Search for the cell housing the specified text and yield its [X, Y] center coordinate. 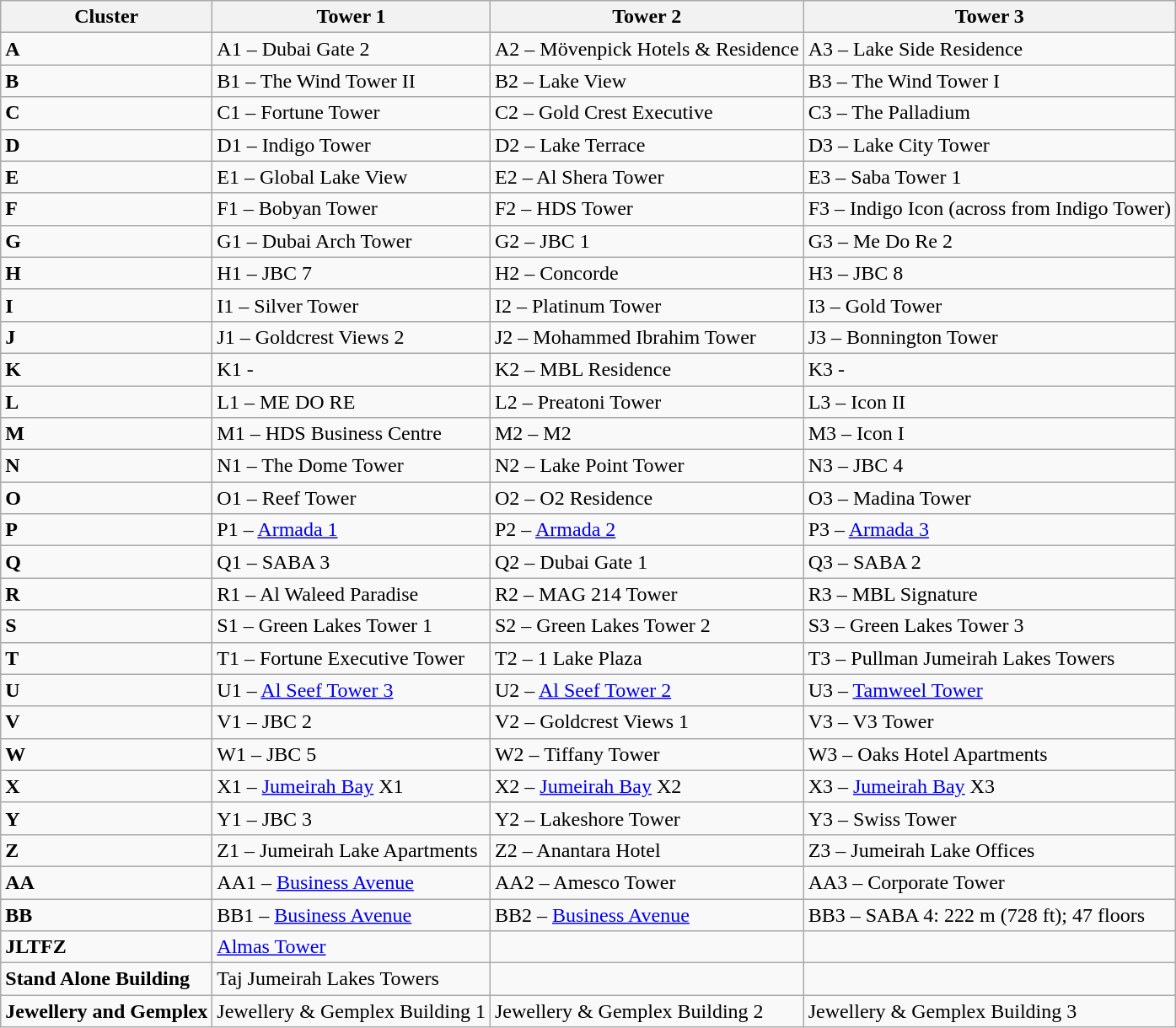
M2 – M2 [647, 434]
N3 – JBC 4 [990, 466]
JLTFZ [106, 947]
I3 – Gold Tower [990, 305]
E3 – Saba Tower 1 [990, 177]
V3 – V3 Tower [990, 722]
Cluster [106, 17]
L1 – ME DO RE [352, 402]
K [106, 369]
Z1 – Jumeirah Lake Apartments [352, 850]
Tower 3 [990, 17]
A3 – Lake Side Residence [990, 49]
P [106, 530]
Z [106, 850]
Jewellery & Gemplex Building 3 [990, 1011]
M [106, 434]
R1 – Al Waleed Paradise [352, 594]
G1 – Dubai Arch Tower [352, 241]
AA3 – Corporate Tower [990, 882]
Y2 – Lakeshore Tower [647, 818]
L [106, 402]
AA2 – Amesco Tower [647, 882]
A [106, 49]
S1 – Green Lakes Tower 1 [352, 626]
B1 – The Wind Tower II [352, 81]
P3 – Armada 3 [990, 530]
V1 – JBC 2 [352, 722]
B [106, 81]
Jewellery and Gemplex [106, 1011]
C2 – Gold Crest Executive [647, 113]
W3 – Oaks Hotel Apartments [990, 754]
D2 – Lake Terrace [647, 145]
I [106, 305]
N [106, 466]
E1 – Global Lake View [352, 177]
BB2 – Business Avenue [647, 914]
T3 – Pullman Jumeirah Lakes Towers [990, 658]
U [106, 690]
K2 – MBL Residence [647, 369]
Q3 – SABA 2 [990, 562]
H3 – JBC 8 [990, 273]
S3 – Green Lakes Tower 3 [990, 626]
P1 – Armada 1 [352, 530]
Y1 – JBC 3 [352, 818]
U2 – Al Seef Tower 2 [647, 690]
J [106, 337]
L3 – Icon II [990, 402]
R2 – MAG 214 Tower [647, 594]
C1 – Fortune Tower [352, 113]
P2 – Armada 2 [647, 530]
H [106, 273]
B3 – The Wind Tower I [990, 81]
Q1 – SABA 3 [352, 562]
O2 – O2 Residence [647, 498]
M3 – Icon I [990, 434]
M1 – HDS Business Centre [352, 434]
Z2 – Anantara Hotel [647, 850]
F3 – Indigo Icon (across from Indigo Tower) [990, 209]
BB3 – SABA 4: 222 m (728 ft); 47 floors [990, 914]
Taj Jumeirah Lakes Towers [352, 979]
N1 – The Dome Tower [352, 466]
A2 – Mövenpick Hotels & Residence [647, 49]
N2 – Lake Point Tower [647, 466]
E [106, 177]
V [106, 722]
I2 – Platinum Tower [647, 305]
Y3 – Swiss Tower [990, 818]
R [106, 594]
Y [106, 818]
H2 – Concorde [647, 273]
S2 – Green Lakes Tower 2 [647, 626]
G3 – Me Do Re 2 [990, 241]
Almas Tower [352, 947]
T1 – Fortune Executive Tower [352, 658]
H1 – JBC 7 [352, 273]
I1 – Silver Tower [352, 305]
T2 – 1 Lake Plaza [647, 658]
K1 - [352, 369]
C [106, 113]
D1 – Indigo Tower [352, 145]
Z3 – Jumeirah Lake Offices [990, 850]
W [106, 754]
X1 – Jumeirah Bay X1 [352, 786]
X3 – Jumeirah Bay X3 [990, 786]
Jewellery & Gemplex Building 2 [647, 1011]
E2 – Al Shera Tower [647, 177]
C3 – The Palladium [990, 113]
J2 – Mohammed Ibrahim Tower [647, 337]
Q [106, 562]
U1 – Al Seef Tower 3 [352, 690]
Stand Alone Building [106, 979]
D [106, 145]
Q2 – Dubai Gate 1 [647, 562]
BB1 – Business Avenue [352, 914]
S [106, 626]
AA1 – Business Avenue [352, 882]
K3 - [990, 369]
O3 – Madina Tower [990, 498]
Jewellery & Gemplex Building 1 [352, 1011]
F1 – Bobyan Tower [352, 209]
F [106, 209]
Tower 2 [647, 17]
G [106, 241]
R3 – MBL Signature [990, 594]
X [106, 786]
L2 – Preatoni Tower [647, 402]
G2 – JBC 1 [647, 241]
O [106, 498]
B2 – Lake View [647, 81]
O1 – Reef Tower [352, 498]
X2 – Jumeirah Bay X2 [647, 786]
U3 – Tamweel Tower [990, 690]
W2 – Tiffany Tower [647, 754]
Tower 1 [352, 17]
D3 – Lake City Tower [990, 145]
V2 – Goldcrest Views 1 [647, 722]
F2 – HDS Tower [647, 209]
BB [106, 914]
J1 – Goldcrest Views 2 [352, 337]
AA [106, 882]
W1 – JBC 5 [352, 754]
J3 – Bonnington Tower [990, 337]
T [106, 658]
A1 – Dubai Gate 2 [352, 49]
